Return the (x, y) coordinate for the center point of the cell that contains the specified text.  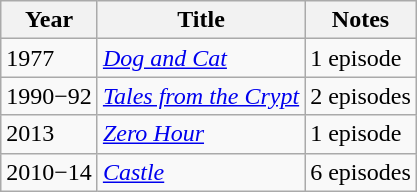
Year (50, 20)
Tales from the Crypt (200, 96)
2 episodes (361, 96)
Castle (200, 172)
2013 (50, 134)
Title (200, 20)
Notes (361, 20)
1977 (50, 58)
1990−92 (50, 96)
Dog and Cat (200, 58)
2010−14 (50, 172)
Zero Hour (200, 134)
6 episodes (361, 172)
